Pinpoint the cell where the given text exists, returning its [X, Y] midpoint coordinate. 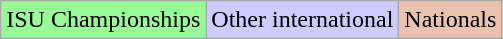
ISU Championships [104, 20]
Nationals [450, 20]
Other international [302, 20]
